Pinpoint the cell where the given text exists, returning its (X, Y) midpoint coordinate. 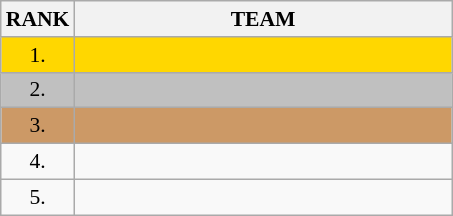
TEAM (262, 19)
RANK (38, 19)
3. (38, 126)
2. (38, 90)
4. (38, 162)
5. (38, 197)
1. (38, 55)
